Output the [x, y] coordinate of the center of the cell containing the given text.  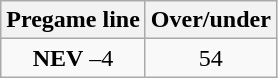
54 [210, 58]
Pregame line [74, 20]
NEV –4 [74, 58]
Over/under [210, 20]
